Capture the cell that displays the provided text and extract its [X, Y] central coordinate. 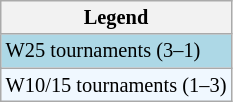
W25 tournaments (3–1) [116, 51]
W10/15 tournaments (1–3) [116, 85]
Legend [116, 17]
